Provide the (X, Y) coordinate of the cell's center where the given text is located.  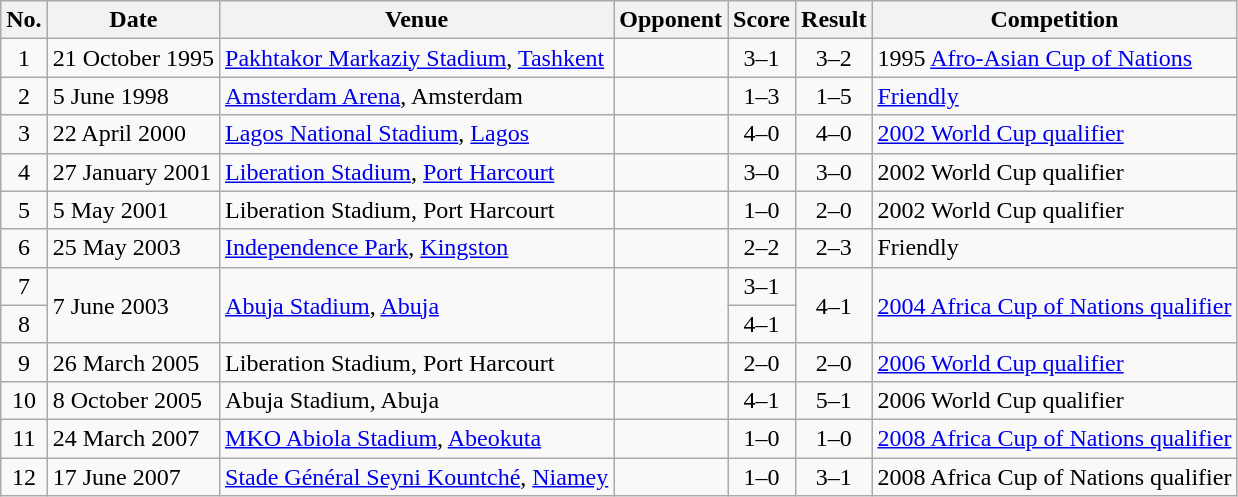
1–3 (762, 96)
25 May 2003 (133, 248)
17 June 2007 (133, 477)
Amsterdam Arena, Amsterdam (417, 96)
Independence Park, Kingston (417, 248)
27 January 2001 (133, 172)
5–1 (834, 400)
1 (24, 58)
2–3 (834, 248)
Stade Général Seyni Kountché, Niamey (417, 477)
24 March 2007 (133, 438)
2–2 (762, 248)
1995 Afro-Asian Cup of Nations (1054, 58)
7 June 2003 (133, 305)
8 October 2005 (133, 400)
Result (834, 20)
Score (762, 20)
10 (24, 400)
4 (24, 172)
11 (24, 438)
Lagos National Stadium, Lagos (417, 134)
22 April 2000 (133, 134)
3–2 (834, 58)
1–5 (834, 96)
Competition (1054, 20)
5 (24, 210)
Opponent (671, 20)
2004 Africa Cup of Nations qualifier (1054, 305)
9 (24, 362)
6 (24, 248)
2 (24, 96)
7 (24, 286)
Date (133, 20)
5 June 1998 (133, 96)
12 (24, 477)
Venue (417, 20)
MKO Abiola Stadium, Abeokuta (417, 438)
3 (24, 134)
8 (24, 324)
5 May 2001 (133, 210)
Pakhtakor Markaziy Stadium, Tashkent (417, 58)
No. (24, 20)
26 March 2005 (133, 362)
21 October 1995 (133, 58)
